For the text-containing cell, return its midpoint in [x, y] coordinate format. 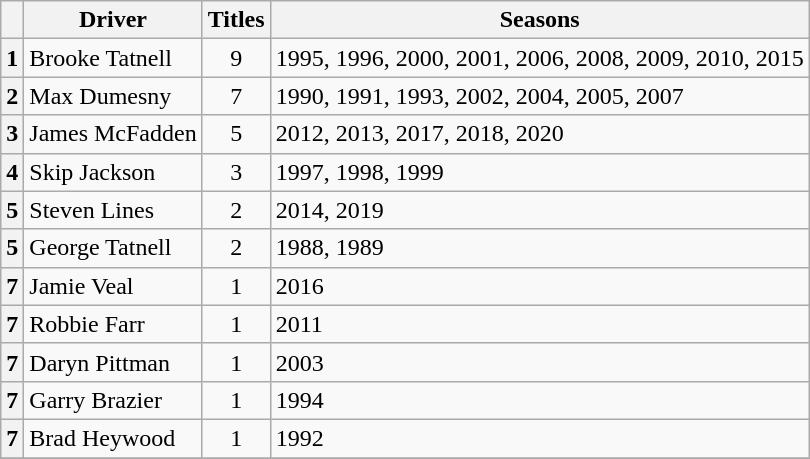
George Tatnell [113, 248]
4 [12, 172]
Garry Brazier [113, 400]
Steven Lines [113, 210]
1997, 1998, 1999 [540, 172]
Seasons [540, 20]
Robbie Farr [113, 324]
1988, 1989 [540, 248]
1992 [540, 438]
Max Dumesny [113, 96]
Driver [113, 20]
Brooke Tatnell [113, 58]
1995, 1996, 2000, 2001, 2006, 2008, 2009, 2010, 2015 [540, 58]
Skip Jackson [113, 172]
2012, 2013, 2017, 2018, 2020 [540, 134]
James McFadden [113, 134]
2003 [540, 362]
Daryn Pittman [113, 362]
9 [236, 58]
Brad Heywood [113, 438]
2016 [540, 286]
1994 [540, 400]
2014, 2019 [540, 210]
2011 [540, 324]
Titles [236, 20]
1990, 1991, 1993, 2002, 2004, 2005, 2007 [540, 96]
Jamie Veal [113, 286]
